From the cell containing the given text, extract its center point as [X, Y] coordinate. 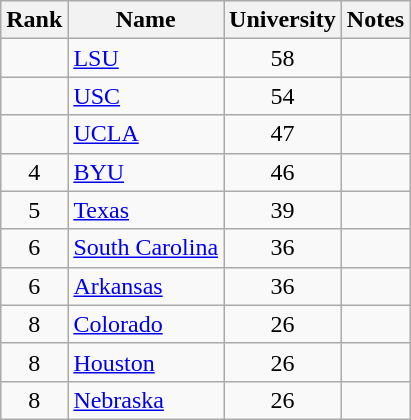
Nebraska [146, 400]
UCLA [146, 134]
54 [283, 96]
Rank [34, 20]
5 [34, 210]
Notes [375, 20]
LSU [146, 58]
BYU [146, 172]
Colorado [146, 324]
4 [34, 172]
58 [283, 58]
USC [146, 96]
39 [283, 210]
South Carolina [146, 248]
Houston [146, 362]
Arkansas [146, 286]
47 [283, 134]
46 [283, 172]
Texas [146, 210]
University [283, 20]
Name [146, 20]
